Detect which cell encompasses the target text, then output its (x, y) center coordinate. 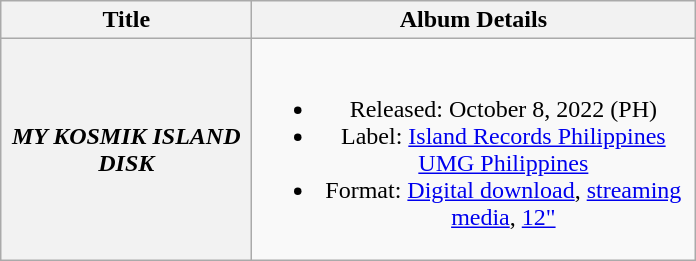
Released: October 8, 2022 (PH)Label: Island Records PhilippinesUMG PhilippinesFormat: Digital download, streaming media, 12" (474, 150)
Title (126, 20)
MY KOSMIK ISLAND DISK (126, 150)
Album Details (474, 20)
